Return the [x, y] coordinate for the center point of the cell that contains the specified text.  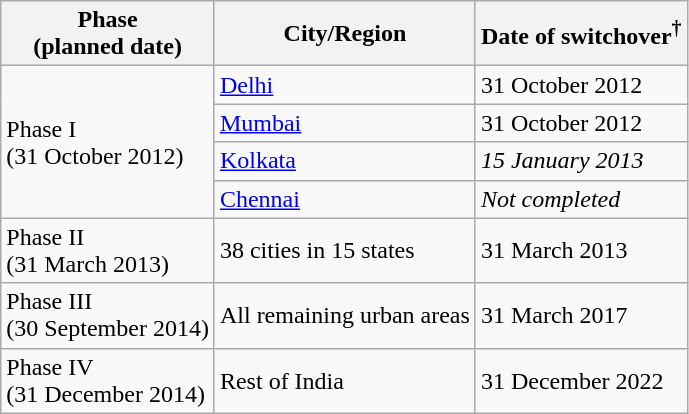
Kolkata [344, 161]
Mumbai [344, 123]
Date of switchover† [581, 34]
Delhi [344, 85]
Phase III (30 September 2014) [108, 316]
City/Region [344, 34]
31 March 2017 [581, 316]
Chennai [344, 199]
31 March 2013 [581, 250]
Rest of India [344, 380]
Phase IV (31 December 2014) [108, 380]
15 January 2013 [581, 161]
Not completed [581, 199]
Phase I (31 October 2012) [108, 142]
38 cities in 15 states [344, 250]
Phase (planned date) [108, 34]
31 December 2022 [581, 380]
Phase II (31 March 2013) [108, 250]
All remaining urban areas [344, 316]
